Detect which cell encompasses the target text, then output its [X, Y] center coordinate. 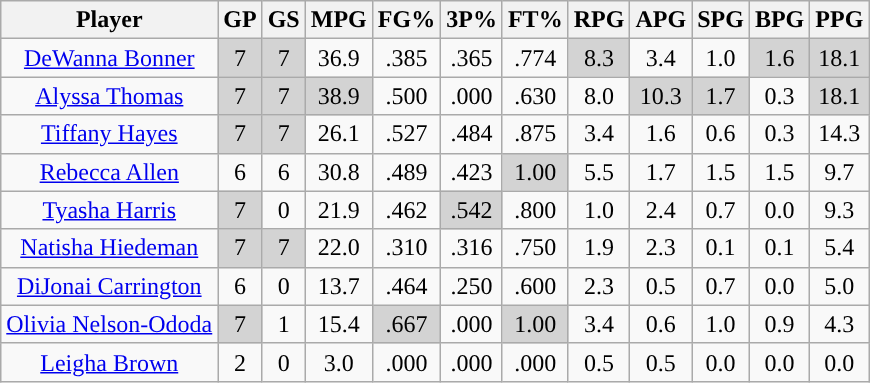
FT% [535, 20]
.542 [472, 210]
.774 [535, 58]
8.3 [599, 58]
Tiffany Hayes [110, 134]
2 [240, 362]
4.3 [840, 324]
BPG [779, 20]
26.1 [338, 134]
DeWanna Bonner [110, 58]
5.5 [599, 172]
.316 [472, 248]
.667 [406, 324]
3.0 [338, 362]
.527 [406, 134]
RPG [599, 20]
.385 [406, 58]
10.3 [661, 96]
9.3 [840, 210]
.310 [406, 248]
5.4 [840, 248]
.750 [535, 248]
22.0 [338, 248]
13.7 [338, 286]
.462 [406, 210]
Alyssa Thomas [110, 96]
.423 [472, 172]
Olivia Nelson-Ododa [110, 324]
.800 [535, 210]
Tyasha Harris [110, 210]
.489 [406, 172]
GS [284, 20]
.500 [406, 96]
Player [110, 20]
3P% [472, 20]
36.9 [338, 58]
APG [661, 20]
30.8 [338, 172]
FG% [406, 20]
5.0 [840, 286]
Natisha Hiedeman [110, 248]
GP [240, 20]
.875 [535, 134]
.600 [535, 286]
.250 [472, 286]
9.7 [840, 172]
.484 [472, 134]
8.0 [599, 96]
1 [284, 324]
.464 [406, 286]
.365 [472, 58]
2.4 [661, 210]
14.3 [840, 134]
Leigha Brown [110, 362]
DiJonai Carrington [110, 286]
21.9 [338, 210]
15.4 [338, 324]
0.9 [779, 324]
1.9 [599, 248]
PPG [840, 20]
MPG [338, 20]
Rebecca Allen [110, 172]
38.9 [338, 96]
SPG [721, 20]
.630 [535, 96]
